Determine the [x, y] coordinate at the center of the cell enclosing the given text.  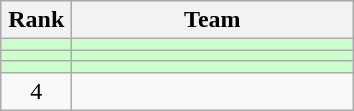
Team [212, 20]
4 [36, 91]
Rank [36, 20]
